Scan for the cell matching the given text and deliver its (x, y) coordinate at center. 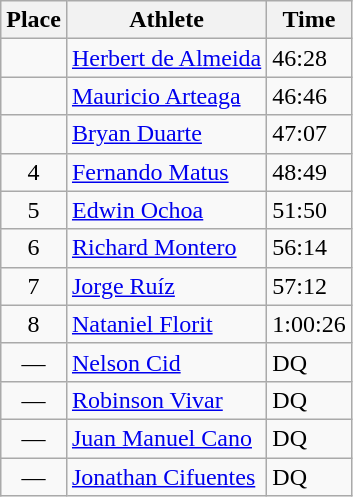
7 (34, 286)
Robinson Vivar (166, 400)
Richard Montero (166, 248)
Edwin Ochoa (166, 210)
Jonathan Cifuentes (166, 477)
Nataniel Florit (166, 324)
48:49 (309, 172)
Mauricio Arteaga (166, 96)
Athlete (166, 20)
6 (34, 248)
Place (34, 20)
51:50 (309, 210)
57:12 (309, 286)
Juan Manuel Cano (166, 438)
1:00:26 (309, 324)
Jorge Ruíz (166, 286)
Herbert de Almeida (166, 58)
56:14 (309, 248)
47:07 (309, 134)
Time (309, 20)
8 (34, 324)
46:28 (309, 58)
46:46 (309, 96)
5 (34, 210)
4 (34, 172)
Fernando Matus (166, 172)
Nelson Cid (166, 362)
Bryan Duarte (166, 134)
